Search for the cell housing the specified text and yield its [X, Y] center coordinate. 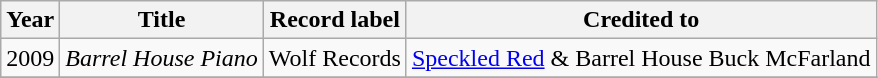
Title [162, 20]
Wolf Records [334, 58]
Credited to [641, 20]
2009 [30, 58]
Barrel House Piano [162, 58]
Record label [334, 20]
Speckled Red & Barrel House Buck McFarland [641, 58]
Year [30, 20]
